Determine the [X, Y] coordinate at the center of the cell enclosing the given text.  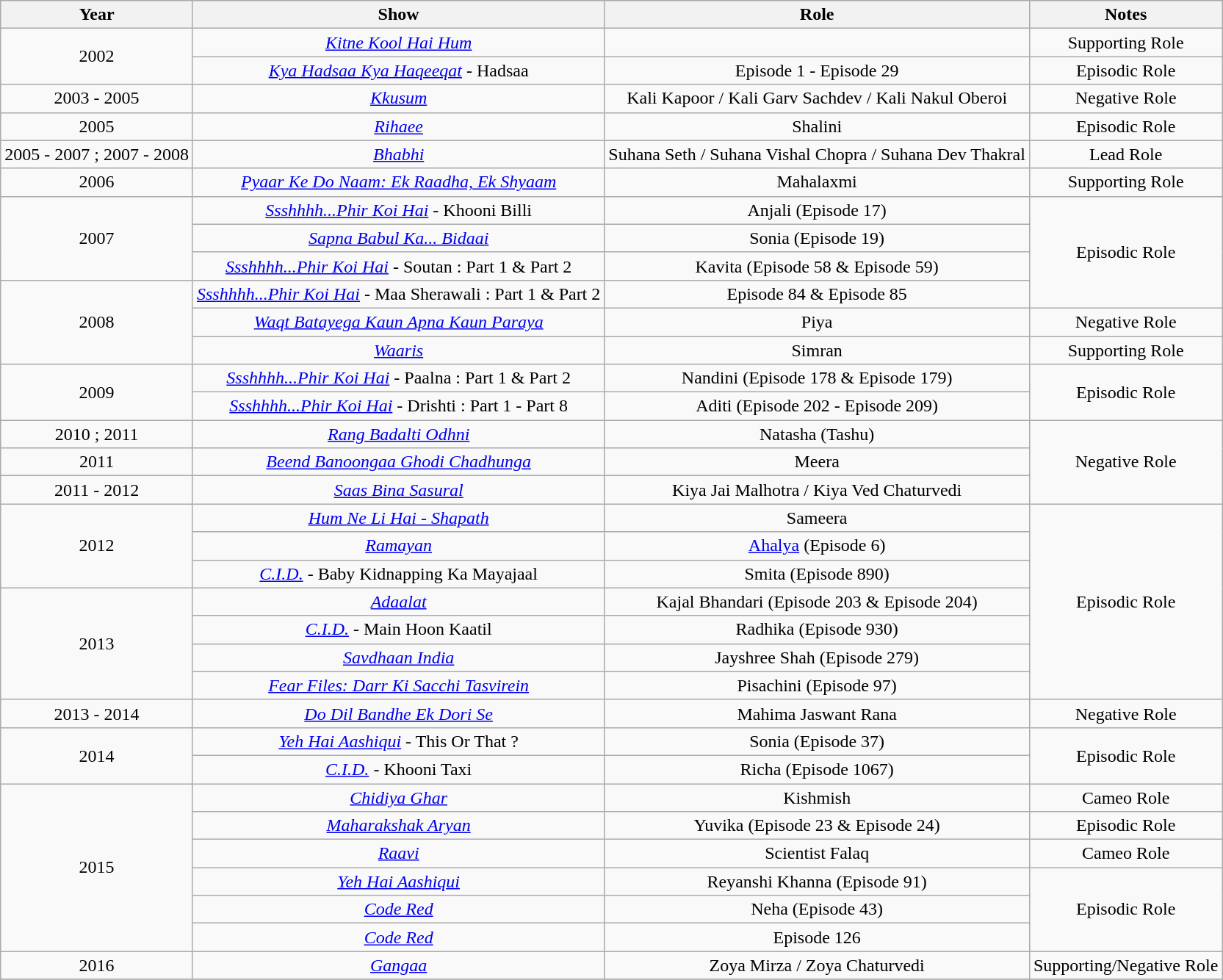
2010 ; 2011 [97, 434]
Suhana Seth / Suhana Vishal Chopra / Suhana Dev Thakral [817, 154]
Smita (Episode 890) [817, 574]
Aditi (Episode 202 - Episode 209) [817, 406]
Mahalaxmi [817, 182]
Year [97, 15]
Ahalya (Episode 6) [817, 546]
Hum Ne Li Hai - Shapath [398, 518]
Yuvika (Episode 23 & Episode 24) [817, 826]
Sonia (Episode 19) [817, 238]
Ssshhhh...Phir Koi Hai - Khooni Billi [398, 210]
Sapna Babul Ka... Bidaai [398, 238]
2005 - 2007 ; 2007 - 2008 [97, 154]
Ssshhhh...Phir Koi Hai - Maa Sherawali : Part 1 & Part 2 [398, 294]
Meera [817, 462]
Fear Files: Darr Ki Sacchi Tasvirein [398, 685]
2013 [97, 644]
Jayshree Shah (Episode 279) [817, 657]
2013 - 2014 [97, 713]
Reyanshi Khanna (Episode 91) [817, 882]
Gangaa [398, 965]
Scientist Falaq [817, 854]
2005 [97, 126]
2006 [97, 182]
Simran [817, 350]
Notes [1125, 15]
Kali Kapoor / Kali Garv Sachdev / Kali Nakul Oberoi [817, 98]
Waqt Batayega Kaun Apna Kaun Paraya [398, 322]
C.I.D. - Baby Kidnapping Ka Mayajaal [398, 574]
Savdhaan India [398, 657]
Shalini [817, 126]
Bhabhi [398, 154]
2015 [97, 867]
2002 [97, 57]
Kajal Bhandari (Episode 203 & Episode 204) [817, 602]
C.I.D. - Khooni Taxi [398, 769]
Do Dil Bandhe Ek Dori Se [398, 713]
2016 [97, 965]
Kya Hadsaa Kya Haqeeqat - Hadsaa [398, 71]
Piya [817, 322]
Waaris [398, 350]
2009 [97, 392]
Maharakshak Aryan [398, 826]
2011 [97, 462]
Kishmish [817, 797]
Zoya Mirza / Zoya Chaturvedi [817, 965]
Episode 84 & Episode 85 [817, 294]
Chidiya Ghar [398, 797]
Yeh Hai Aashiqui [398, 882]
Raavi [398, 854]
Neha (Episode 43) [817, 909]
Adaalat [398, 602]
Ramayan [398, 546]
Yeh Hai Aashiqui - This Or That ? [398, 741]
Anjali (Episode 17) [817, 210]
Lead Role [1125, 154]
Rihaee [398, 126]
Kiya Jai Malhotra / Kiya Ved Chaturvedi [817, 490]
2011 - 2012 [97, 490]
Sameera [817, 518]
Mahima Jaswant Rana [817, 713]
Ssshhhh...Phir Koi Hai - Soutan : Part 1 & Part 2 [398, 266]
Ssshhhh...Phir Koi Hai - Drishti : Part 1 - Part 8 [398, 406]
Role [817, 15]
Saas Bina Sasural [398, 490]
2007 [97, 238]
Ssshhhh...Phir Koi Hai - Paalna : Part 1 & Part 2 [398, 378]
Show [398, 15]
2012 [97, 546]
Episode 126 [817, 937]
Kkusum [398, 98]
Natasha (Tashu) [817, 434]
Episode 1 - Episode 29 [817, 71]
Nandini (Episode 178 & Episode 179) [817, 378]
Kitne Kool Hai Hum [398, 43]
Rang Badalti Odhni [398, 434]
Kavita (Episode 58 & Episode 59) [817, 266]
Richa (Episode 1067) [817, 769]
C.I.D. - Main Hoon Kaatil [398, 630]
2014 [97, 755]
2003 - 2005 [97, 98]
Sonia (Episode 37) [817, 741]
Pisachini (Episode 97) [817, 685]
Supporting/Negative Role [1125, 965]
2008 [97, 322]
Beend Banoongaa Ghodi Chadhunga [398, 462]
Radhika (Episode 930) [817, 630]
Pyaar Ke Do Naam: Ek Raadha, Ek Shyaam [398, 182]
